From the cell containing the given text, extract its center point as [x, y] coordinate. 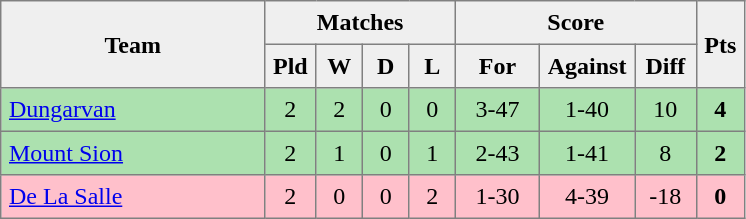
W [339, 66]
1-41 [586, 153]
Against [586, 66]
Matches [360, 23]
Dungarvan [133, 110]
-18 [666, 197]
1-30 [497, 197]
1-40 [586, 110]
Team [133, 44]
For [497, 66]
4 [720, 110]
D [385, 66]
De La Salle [133, 197]
4-39 [586, 197]
Diff [666, 66]
Score [576, 23]
10 [666, 110]
Mount Sion [133, 153]
Pts [720, 44]
Pld [290, 66]
2-43 [497, 153]
3-47 [497, 110]
8 [666, 153]
L [432, 66]
